For the text-containing cell, return its midpoint in (X, Y) coordinate format. 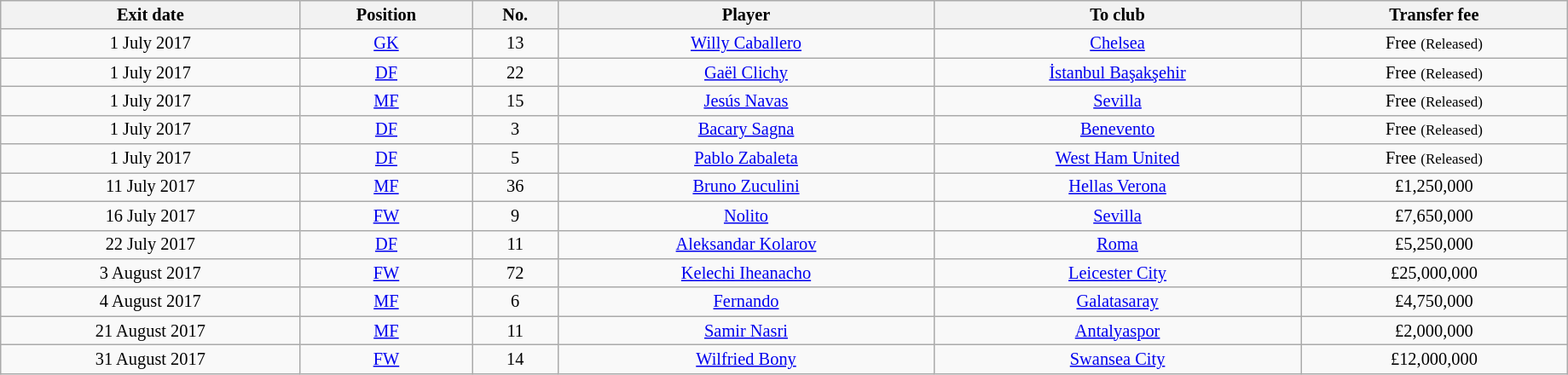
Bruno Zuculini (745, 187)
14 (515, 359)
Swansea City (1118, 359)
Transfer fee (1434, 14)
15 (515, 101)
To club (1118, 14)
11 July 2017 (150, 187)
13 (515, 43)
22 (515, 72)
Exit date (150, 14)
72 (515, 273)
Aleksandar Kolarov (745, 245)
Hellas Verona (1118, 187)
£1,250,000 (1434, 187)
Position (386, 14)
£25,000,000 (1434, 273)
16 July 2017 (150, 216)
No. (515, 14)
5 (515, 159)
Jesús Navas (745, 101)
£4,750,000 (1434, 302)
£7,650,000 (1434, 216)
Fernando (745, 302)
4 August 2017 (150, 302)
22 July 2017 (150, 245)
Pablo Zabaleta (745, 159)
Wilfried Bony (745, 359)
9 (515, 216)
31 August 2017 (150, 359)
Antalyaspor (1118, 331)
£5,250,000 (1434, 245)
3 (515, 130)
Willy Caballero (745, 43)
Roma (1118, 245)
Nolito (745, 216)
6 (515, 302)
Benevento (1118, 130)
3 August 2017 (150, 273)
Bacary Sagna (745, 130)
Kelechi Iheanacho (745, 273)
Galatasaray (1118, 302)
Samir Nasri (745, 331)
£12,000,000 (1434, 359)
Chelsea (1118, 43)
İstanbul Başakşehir (1118, 72)
Leicester City (1118, 273)
Gaël Clichy (745, 72)
West Ham United (1118, 159)
GK (386, 43)
£2,000,000 (1434, 331)
Player (745, 14)
36 (515, 187)
21 August 2017 (150, 331)
